Find where the given text appears and provide that cell's center as [X, Y] coordinate. 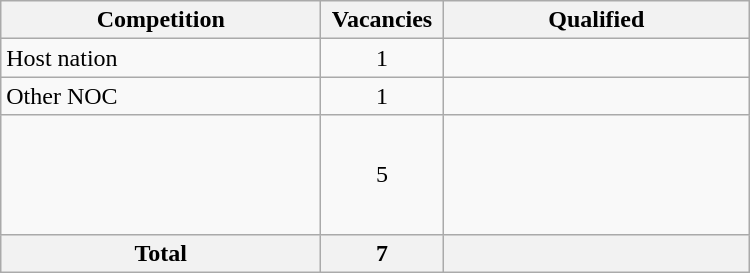
Host nation [161, 58]
Total [161, 253]
7 [382, 253]
Qualified [596, 20]
Other NOC [161, 96]
Competition [161, 20]
Vacancies [382, 20]
5 [382, 174]
